Search for the cell housing the specified text and yield its [X, Y] center coordinate. 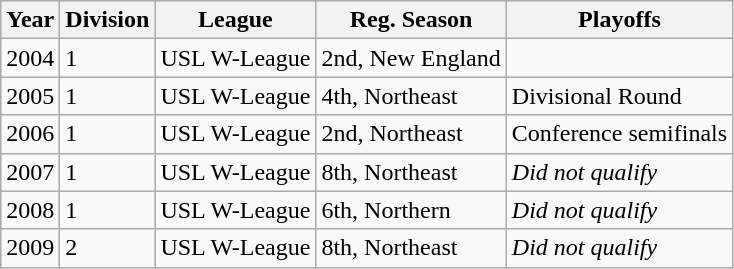
Divisional Round [619, 96]
2nd, Northeast [411, 134]
Division [108, 20]
2004 [30, 58]
Playoffs [619, 20]
6th, Northern [411, 210]
4th, Northeast [411, 96]
2nd, New England [411, 58]
Conference semifinals [619, 134]
2005 [30, 96]
League [236, 20]
2009 [30, 248]
Year [30, 20]
2007 [30, 172]
2006 [30, 134]
2008 [30, 210]
Reg. Season [411, 20]
2 [108, 248]
